For the text-containing cell, return its midpoint in (X, Y) coordinate format. 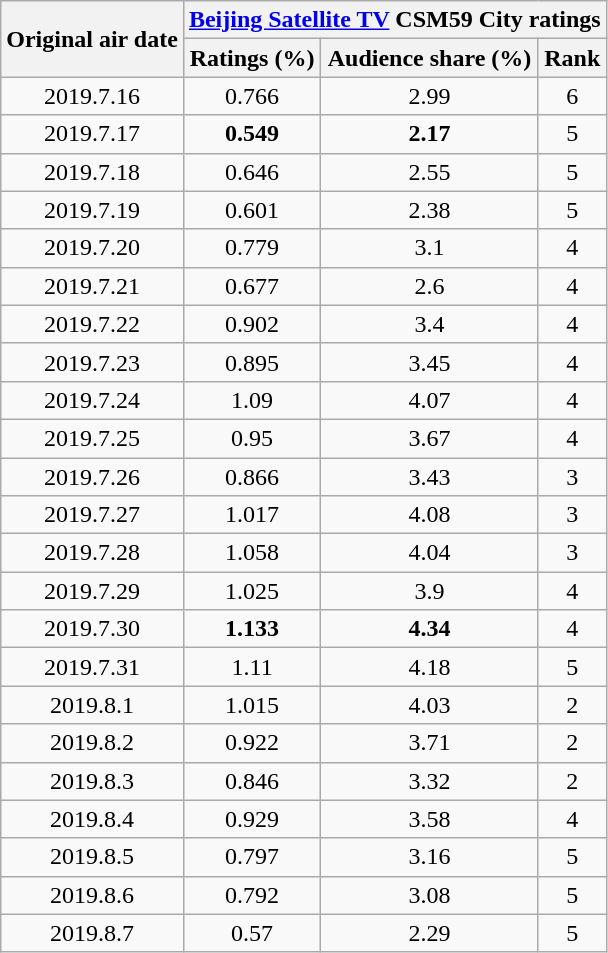
1.11 (252, 667)
3.4 (430, 324)
3.67 (430, 438)
2019.7.30 (92, 629)
2019.7.23 (92, 362)
0.95 (252, 438)
4.03 (430, 705)
1.058 (252, 553)
2.38 (430, 210)
2019.7.31 (92, 667)
3.58 (430, 819)
2.55 (430, 172)
2.99 (430, 96)
0.779 (252, 248)
2019.7.17 (92, 134)
0.902 (252, 324)
3.32 (430, 781)
4.18 (430, 667)
2019.8.5 (92, 857)
4.34 (430, 629)
Beijing Satellite TV CSM59 City ratings (394, 20)
2019.8.2 (92, 743)
3.43 (430, 477)
1.017 (252, 515)
Original air date (92, 39)
0.766 (252, 96)
2019.7.25 (92, 438)
2019.7.26 (92, 477)
2019.8.7 (92, 933)
0.57 (252, 933)
0.866 (252, 477)
0.601 (252, 210)
Rank (572, 58)
0.549 (252, 134)
0.846 (252, 781)
1.09 (252, 400)
3.1 (430, 248)
2.29 (430, 933)
2019.7.18 (92, 172)
0.922 (252, 743)
2019.7.20 (92, 248)
0.792 (252, 895)
2.6 (430, 286)
2.17 (430, 134)
2019.7.22 (92, 324)
1.025 (252, 591)
0.677 (252, 286)
0.895 (252, 362)
4.08 (430, 515)
2019.8.4 (92, 819)
4.07 (430, 400)
3.9 (430, 591)
3.16 (430, 857)
Audience share (%) (430, 58)
0.797 (252, 857)
1.015 (252, 705)
4.04 (430, 553)
2019.7.28 (92, 553)
2019.7.21 (92, 286)
2019.8.3 (92, 781)
1.133 (252, 629)
0.929 (252, 819)
2019.7.19 (92, 210)
3.08 (430, 895)
2019.7.27 (92, 515)
0.646 (252, 172)
3.45 (430, 362)
2019.7.16 (92, 96)
2019.8.6 (92, 895)
2019.8.1 (92, 705)
2019.7.29 (92, 591)
Ratings (%) (252, 58)
2019.7.24 (92, 400)
6 (572, 96)
3.71 (430, 743)
